Output the (x, y) coordinate of the center of the cell containing the given text.  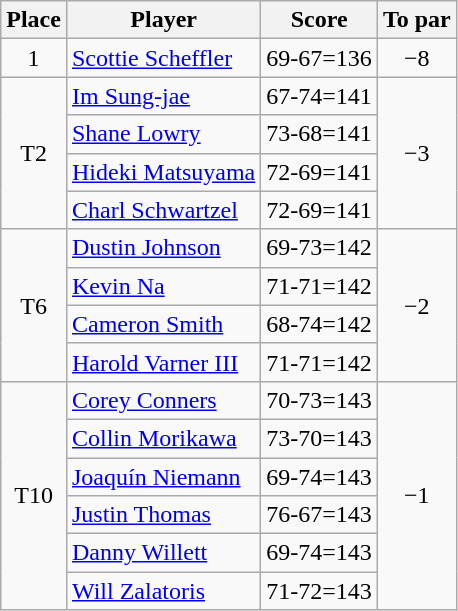
Place (34, 20)
Player (163, 20)
Danny Willett (163, 553)
−2 (416, 305)
Charl Schwartzel (163, 210)
T6 (34, 305)
−3 (416, 153)
Justin Thomas (163, 515)
71-72=143 (320, 591)
70-73=143 (320, 400)
Shane Lowry (163, 134)
−1 (416, 495)
Scottie Scheffler (163, 58)
73-68=141 (320, 134)
−8 (416, 58)
Harold Varner III (163, 362)
69-73=142 (320, 248)
69-67=136 (320, 58)
Will Zalatoris (163, 591)
Im Sung-jae (163, 96)
Cameron Smith (163, 324)
Collin Morikawa (163, 438)
Score (320, 20)
67-74=141 (320, 96)
Kevin Na (163, 286)
1 (34, 58)
T2 (34, 153)
76-67=143 (320, 515)
T10 (34, 495)
Dustin Johnson (163, 248)
Corey Conners (163, 400)
68-74=142 (320, 324)
Hideki Matsuyama (163, 172)
Joaquín Niemann (163, 477)
73-70=143 (320, 438)
To par (416, 20)
